Locate the cell with the specified text and output its (x, y) center coordinate. 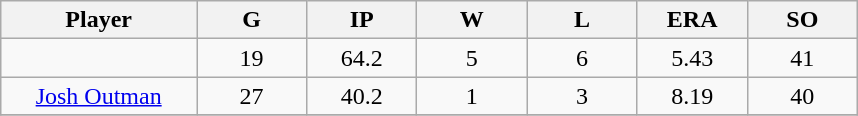
19 (252, 58)
ERA (692, 20)
G (252, 20)
1 (472, 96)
41 (802, 58)
8.19 (692, 96)
40 (802, 96)
Josh Outman (99, 96)
6 (582, 58)
Player (99, 20)
3 (582, 96)
64.2 (362, 58)
IP (362, 20)
W (472, 20)
5.43 (692, 58)
40.2 (362, 96)
L (582, 20)
SO (802, 20)
5 (472, 58)
27 (252, 96)
